Locate the cell with the specified text and output its (x, y) center coordinate. 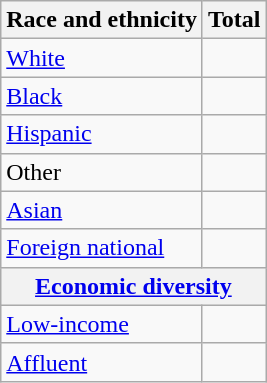
Foreign national (102, 248)
Total (234, 20)
Affluent (102, 362)
Race and ethnicity (102, 20)
Black (102, 96)
White (102, 58)
Hispanic (102, 134)
Economic diversity (134, 286)
Asian (102, 210)
Low-income (102, 324)
Other (102, 172)
